Return (x, y) of the center of cell containing provided text 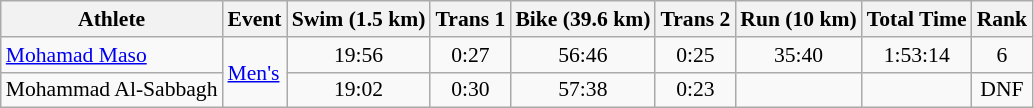
19:56 (359, 55)
Men's (255, 72)
Trans 2 (695, 19)
DNF (1002, 90)
0:23 (695, 90)
Total Time (917, 19)
6 (1002, 55)
Bike (39.6 km) (582, 19)
Swim (1.5 km) (359, 19)
0:25 (695, 55)
Run (10 km) (798, 19)
1:53:14 (917, 55)
19:02 (359, 90)
Event (255, 19)
Mohamad Maso (112, 55)
0:30 (470, 90)
56:46 (582, 55)
Mohammad Al-Sabbagh (112, 90)
57:38 (582, 90)
0:27 (470, 55)
Rank (1002, 19)
Athlete (112, 19)
35:40 (798, 55)
Trans 1 (470, 19)
